Search for the cell housing the specified text and yield its (X, Y) center coordinate. 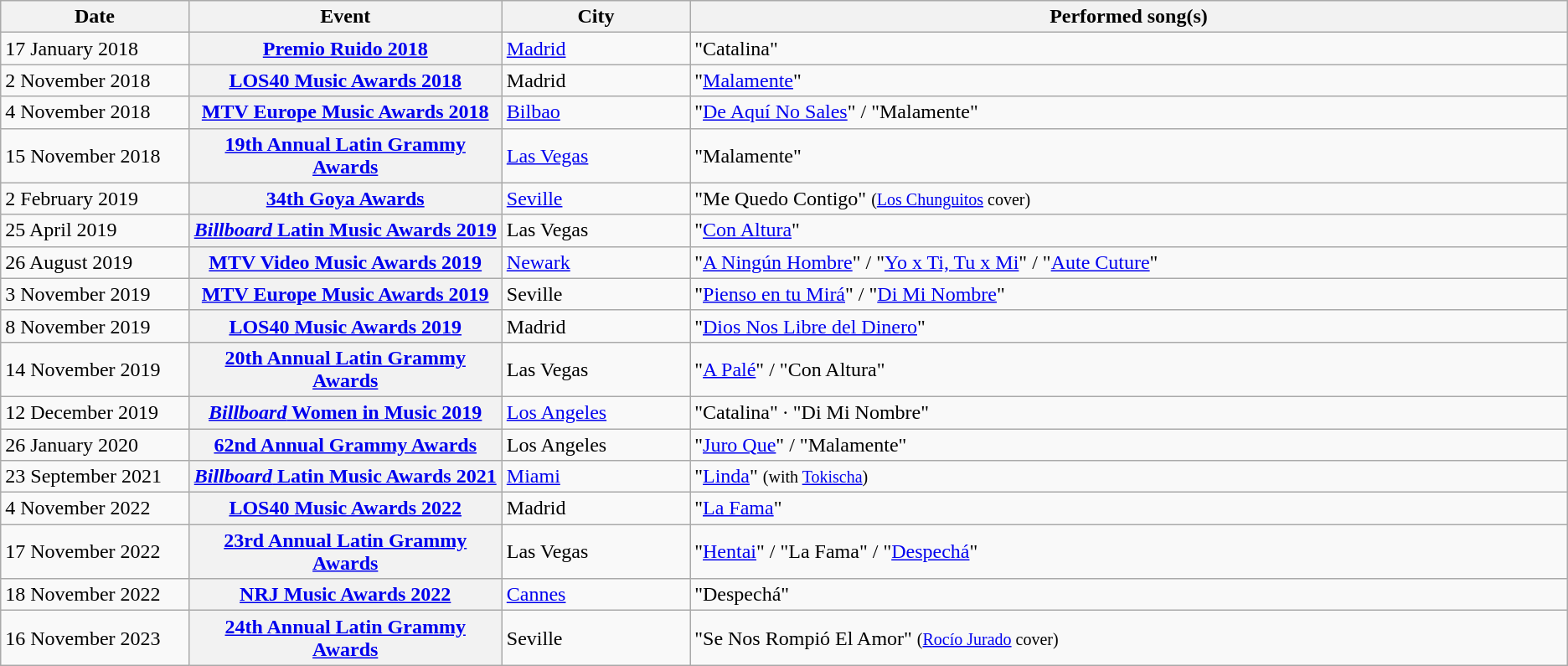
"Linda" (with Tokischa) (1129, 477)
"A Ningún Hombre" / "Yo x Ti, Tu x Mi" / "Aute Cuture" (1129, 262)
"Catalina" (1129, 49)
Billboard Women in Music 2019 (345, 412)
"Con Altura" (1129, 230)
17 November 2022 (95, 551)
2 November 2018 (95, 80)
LOS40 Music Awards 2022 (345, 509)
Premio Ruido 2018 (345, 49)
26 August 2019 (95, 262)
MTV Video Music Awards 2019 (345, 262)
12 December 2019 (95, 412)
26 January 2020 (95, 445)
Billboard Latin Music Awards 2019 (345, 230)
"Pienso en tu Mirá" / "Di Mi Nombre" (1129, 294)
4 November 2018 (95, 112)
62nd Annual Grammy Awards (345, 445)
Date (95, 17)
"Catalina" · "Di Mi Nombre" (1129, 412)
8 November 2019 (95, 326)
23rd Annual Latin Grammy Awards (345, 551)
Miami (596, 477)
17 January 2018 (95, 49)
"De Aquí No Sales" / "Malamente" (1129, 112)
Bilbao (596, 112)
City (596, 17)
Performed song(s) (1129, 17)
34th Goya Awards (345, 199)
Cannes (596, 595)
25 April 2019 (95, 230)
MTV Europe Music Awards 2019 (345, 294)
16 November 2023 (95, 638)
"Me Quedo Contigo" (Los Chunguitos cover) (1129, 199)
"Se Nos Rompió El Amor" (Rocío Jurado cover) (1129, 638)
NRJ Music Awards 2022 (345, 595)
15 November 2018 (95, 156)
LOS40 Music Awards 2018 (345, 80)
20th Annual Latin Grammy Awards (345, 369)
19th Annual Latin Grammy Awards (345, 156)
2 February 2019 (95, 199)
23 September 2021 (95, 477)
4 November 2022 (95, 509)
3 November 2019 (95, 294)
"A Palé" / "Con Altura" (1129, 369)
Billboard Latin Music Awards 2021 (345, 477)
14 November 2019 (95, 369)
"Juro Que" / "Malamente" (1129, 445)
MTV Europe Music Awards 2018 (345, 112)
24th Annual Latin Grammy Awards (345, 638)
LOS40 Music Awards 2019 (345, 326)
"La Fama" (1129, 509)
"Hentai" / "La Fama" / "Despechá" (1129, 551)
"Dios Nos Libre del Dinero" (1129, 326)
Event (345, 17)
18 November 2022 (95, 595)
"Despechá" (1129, 595)
Newark (596, 262)
